Find where the given text appears and provide that cell's center as (X, Y) coordinate. 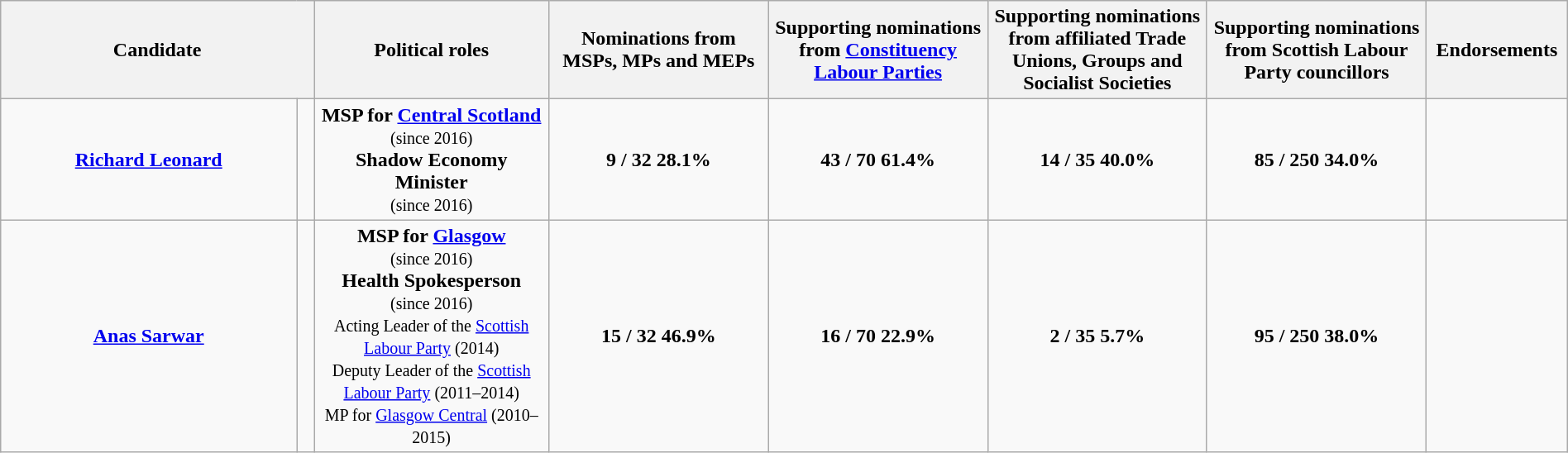
43 / 70 61.4% (878, 160)
Richard Leonard (149, 160)
15 / 32 46.9% (658, 336)
Nominations from MSPs, MPs and MEPs (658, 50)
Supporting nominations from Constituency Labour Parties (878, 50)
Candidate (157, 50)
Anas Sarwar (149, 336)
Supporting nominations from Scottish Labour Party councillors (1317, 50)
2 / 35 5.7% (1097, 336)
9 / 32 28.1% (658, 160)
Political roles (432, 50)
85 / 250 34.0% (1317, 160)
Endorsements (1497, 50)
16 / 70 22.9% (878, 336)
MSP for Central Scotland(since 2016)Shadow Economy Minister (since 2016) (432, 160)
14 / 35 40.0% (1097, 160)
Supporting nominations from affiliated Trade Unions, Groups and Socialist Societies (1097, 50)
95 / 250 38.0% (1317, 336)
